Capture the cell that displays the provided text and extract its [x, y] central coordinate. 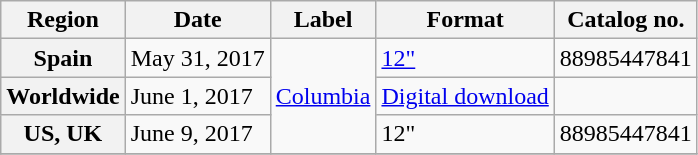
US, UK [63, 134]
Worldwide [63, 96]
Spain [63, 58]
Columbia [323, 96]
May 31, 2017 [198, 58]
Region [63, 20]
June 1, 2017 [198, 96]
Label [323, 20]
June 9, 2017 [198, 134]
Digital download [465, 96]
Catalog no. [626, 20]
Date [198, 20]
Format [465, 20]
